Output the (X, Y) coordinate of the center of the cell containing the given text.  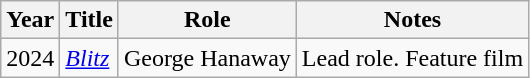
George Hanaway (207, 58)
Notes (412, 20)
Role (207, 20)
Title (90, 20)
Blitz (90, 58)
Year (30, 20)
2024 (30, 58)
Lead role. Feature film (412, 58)
